From the cell containing the given text, extract its center point as (x, y) coordinate. 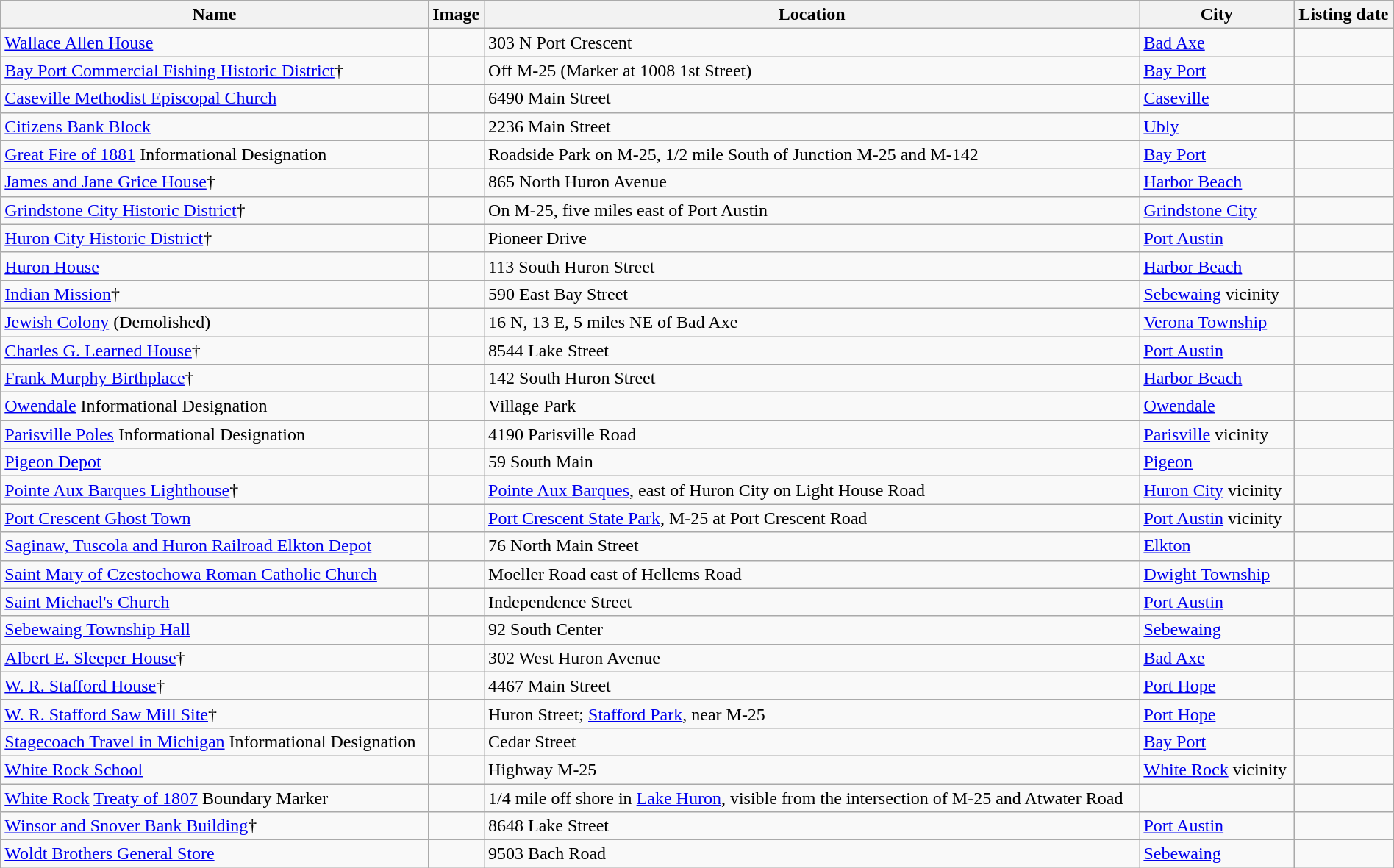
4467 Main Street (812, 686)
16 N, 13 E, 5 miles NE of Bad Axe (812, 322)
City (1217, 15)
303 N Port Crescent (812, 43)
Stagecoach Travel in Michigan Informational Designation (215, 742)
White Rock vicinity (1217, 770)
Ubly (1217, 126)
Caseville (1217, 98)
Name (215, 15)
8544 Lake Street (812, 351)
W. R. Stafford Saw Mill Site† (215, 714)
4190 Parisville Road (812, 434)
Roadside Park on M-25, 1/2 mile South of Junction M-25 and M-142 (812, 154)
Dwight Township (1217, 574)
Citizens Bank Block (215, 126)
Verona Township (1217, 322)
Pigeon (1217, 462)
Port Austin vicinity (1217, 518)
Owendale Informational Designation (215, 406)
Wallace Allen House (215, 43)
Sebewaing Township Hall (215, 630)
302 West Huron Avenue (812, 658)
113 South Huron Street (812, 266)
Saint Mary of Czestochowa Roman Catholic Church (215, 574)
Port Crescent Ghost Town (215, 518)
W. R. Stafford House† (215, 686)
Parisville Poles Informational Designation (215, 434)
Highway M-25 (812, 770)
Grindstone City Historic District† (215, 210)
76 North Main Street (812, 546)
Huron City vicinity (1217, 490)
Bay Port Commercial Fishing Historic District† (215, 71)
Cedar Street (812, 742)
590 East Bay Street (812, 294)
Pointe Aux Barques, east of Huron City on Light House Road (812, 490)
Port Crescent State Park, M-25 at Port Crescent Road (812, 518)
Caseville Methodist Episcopal Church (215, 98)
Albert E. Sleeper House† (215, 658)
James and Jane Grice House† (215, 182)
Huron House (215, 266)
Charles G. Learned House† (215, 351)
Off M-25 (Marker at 1008 1st Street) (812, 71)
59 South Main (812, 462)
Pointe Aux Barques Lighthouse† (215, 490)
Saginaw, Tuscola and Huron Railroad Elkton Depot (215, 546)
2236 Main Street (812, 126)
6490 Main Street (812, 98)
Parisville vicinity (1217, 434)
Image (456, 15)
Winsor and Snover Bank Building† (215, 826)
Grindstone City (1217, 210)
865 North Huron Avenue (812, 182)
White Rock Treaty of 1807 Boundary Marker (215, 797)
Pioneer Drive (812, 238)
Huron Street; Stafford Park, near M-25 (812, 714)
Elkton (1217, 546)
1/4 mile off shore in Lake Huron, visible from the intersection of M-25 and Atwater Road (812, 797)
Village Park (812, 406)
Pigeon Depot (215, 462)
Indian Mission† (215, 294)
Sebewaing vicinity (1217, 294)
Saint Michael's Church (215, 602)
Owendale (1217, 406)
Moeller Road east of Hellems Road (812, 574)
On M-25, five miles east of Port Austin (812, 210)
92 South Center (812, 630)
Woldt Brothers General Store (215, 854)
Huron City Historic District† (215, 238)
Location (812, 15)
Listing date (1344, 15)
White Rock School (215, 770)
8648 Lake Street (812, 826)
Independence Street (812, 602)
142 South Huron Street (812, 379)
Great Fire of 1881 Informational Designation (215, 154)
Jewish Colony (Demolished) (215, 322)
Frank Murphy Birthplace† (215, 379)
9503 Bach Road (812, 854)
